Extract the (X, Y) coordinate from the center of the cell holding the provided text.  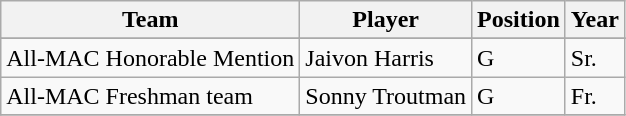
Sonny Troutman (386, 96)
Sr. (594, 58)
Player (386, 20)
Jaivon Harris (386, 58)
All-MAC Honorable Mention (150, 58)
All-MAC Freshman team (150, 96)
Position (519, 20)
Fr. (594, 96)
Team (150, 20)
Year (594, 20)
